Output the (x, y) coordinate of the center of the cell containing the given text.  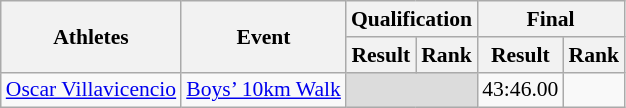
Athletes (91, 36)
Event (264, 36)
43:46.00 (520, 90)
Final (550, 19)
Oscar Villavicencio (91, 90)
Boys’ 10km Walk (264, 90)
Qualification (412, 19)
